Extract the [X, Y] coordinate from the center of the cell holding the provided text.  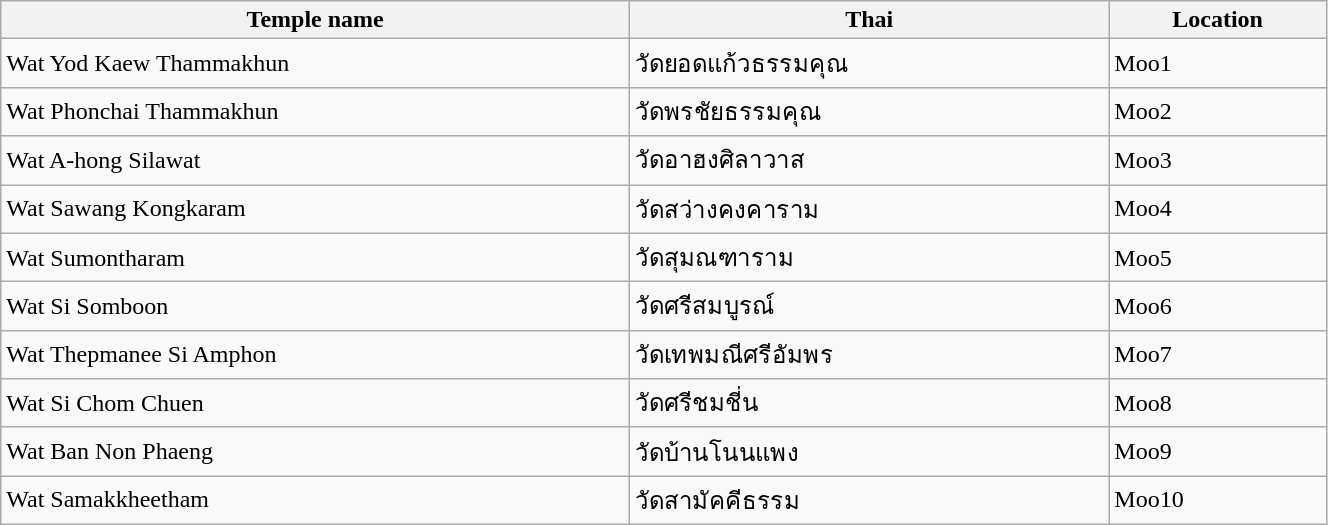
Wat Sumontharam [316, 258]
วัดสามัคคีธรรม [870, 500]
Wat Samakkheetham [316, 500]
Moo7 [1218, 354]
Wat Si Chom Chuen [316, 404]
Moo2 [1218, 112]
Moo6 [1218, 306]
วัดศรีชมชี่น [870, 404]
Moo10 [1218, 500]
วัดสุมณฑาราม [870, 258]
วัดอาฮงศิลาวาส [870, 160]
วัดสว่างคงคาราม [870, 208]
Wat Si Somboon [316, 306]
Wat Yod Kaew Thammakhun [316, 64]
Wat A-hong Silawat [316, 160]
Thai [870, 20]
Moo3 [1218, 160]
Temple name [316, 20]
Moo9 [1218, 452]
Moo5 [1218, 258]
Wat Phonchai Thammakhun [316, 112]
วัดบ้านโนนแพง [870, 452]
วัดเทพมณีศรีอัมพร [870, 354]
Wat Thepmanee Si Amphon [316, 354]
วัดพรชัยธรรมคุณ [870, 112]
Wat Sawang Kongkaram [316, 208]
Wat Ban Non Phaeng [316, 452]
Location [1218, 20]
วัดยอดแก้วธรรมคุณ [870, 64]
Moo1 [1218, 64]
วัดศรีสมบูรณ์ [870, 306]
Moo8 [1218, 404]
Moo4 [1218, 208]
